Find where the given text appears and provide that cell's center as [x, y] coordinate. 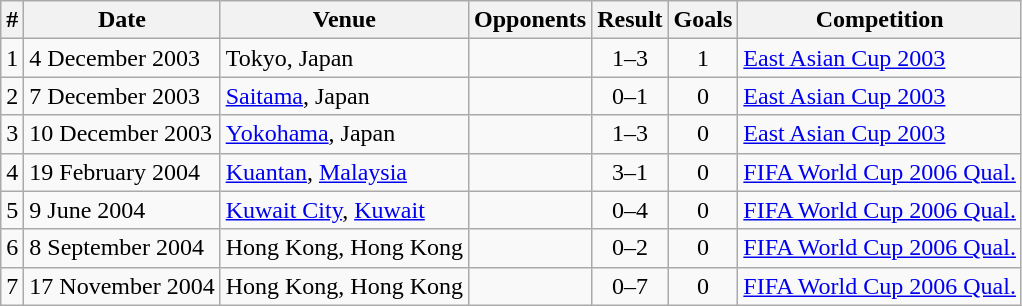
# [12, 20]
Yokohama, Japan [344, 134]
7 [12, 286]
4 December 2003 [122, 58]
Saitama, Japan [344, 96]
0–2 [630, 248]
4 [12, 172]
0–1 [630, 96]
17 November 2004 [122, 286]
0–4 [630, 210]
0–7 [630, 286]
Result [630, 20]
Kuantan, Malaysia [344, 172]
Competition [880, 20]
19 February 2004 [122, 172]
7 December 2003 [122, 96]
3–1 [630, 172]
Date [122, 20]
Opponents [530, 20]
Kuwait City, Kuwait [344, 210]
6 [12, 248]
Goals [703, 20]
Venue [344, 20]
2 [12, 96]
10 December 2003 [122, 134]
3 [12, 134]
Tokyo, Japan [344, 58]
9 June 2004 [122, 210]
8 September 2004 [122, 248]
5 [12, 210]
